From the cell containing the given text, extract its center point as (x, y) coordinate. 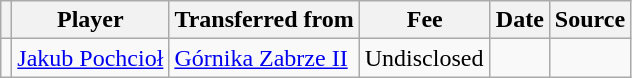
Jakub Pochcioł (90, 58)
Source (590, 20)
Player (90, 20)
Date (520, 20)
Fee (424, 20)
Undisclosed (424, 58)
Transferred from (264, 20)
Górnika Zabrze II (264, 58)
